For the text-containing cell, return its midpoint in [X, Y] coordinate format. 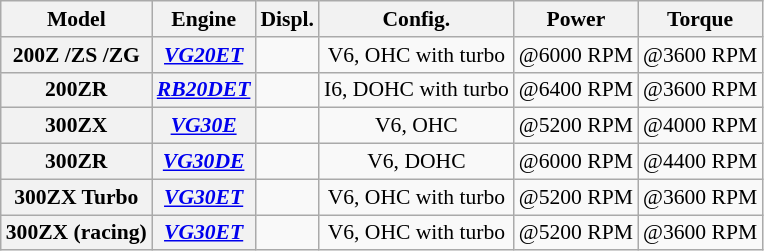
VG20ET [204, 55]
V6, OHC [416, 126]
V6, DOHC [416, 162]
200Z /ZS /ZG [76, 55]
300ZX [76, 126]
300ZX Turbo [76, 197]
Model [76, 19]
@6400 RPM [576, 90]
Power [576, 19]
Displ. [287, 19]
300ZX (racing) [76, 233]
VG30DE [204, 162]
Engine [204, 19]
@4000 RPM [700, 126]
200ZR [76, 90]
VG30E [204, 126]
RB20DET [204, 90]
Config. [416, 19]
Torque [700, 19]
300ZR [76, 162]
@4400 RPM [700, 162]
I6, DOHC with turbo [416, 90]
